Scan for the cell matching the given text and deliver its [X, Y] coordinate at center. 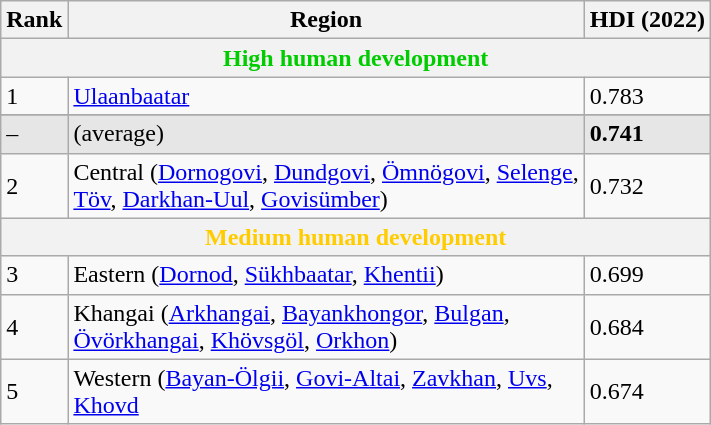
1 [34, 96]
High human development [356, 58]
4 [34, 326]
Region [326, 20]
(average) [326, 134]
– [34, 134]
0.674 [647, 392]
Khangai (Arkhangai, Bayankhongor, Bulgan,Övörkhangai, Khövsgöl, Orkhon) [326, 326]
Ulaanbaatar [326, 96]
5 [34, 392]
HDI (2022) [647, 20]
Medium human development [356, 237]
Eastern (Dornod, Sükhbaatar, Khentii) [326, 275]
0.741 [647, 134]
0.684 [647, 326]
0.783 [647, 96]
2 [34, 186]
Central (Dornogovi, Dundgovi, Ömnögovi, Selenge, Töv, Darkhan-Uul, Govisümber) [326, 186]
3 [34, 275]
0.699 [647, 275]
Rank [34, 20]
0.732 [647, 186]
Western (Bayan-Ölgii, Govi-Altai, Zavkhan, Uvs,Khovd [326, 392]
